Extract the (x, y) coordinate from the center of the cell holding the provided text.  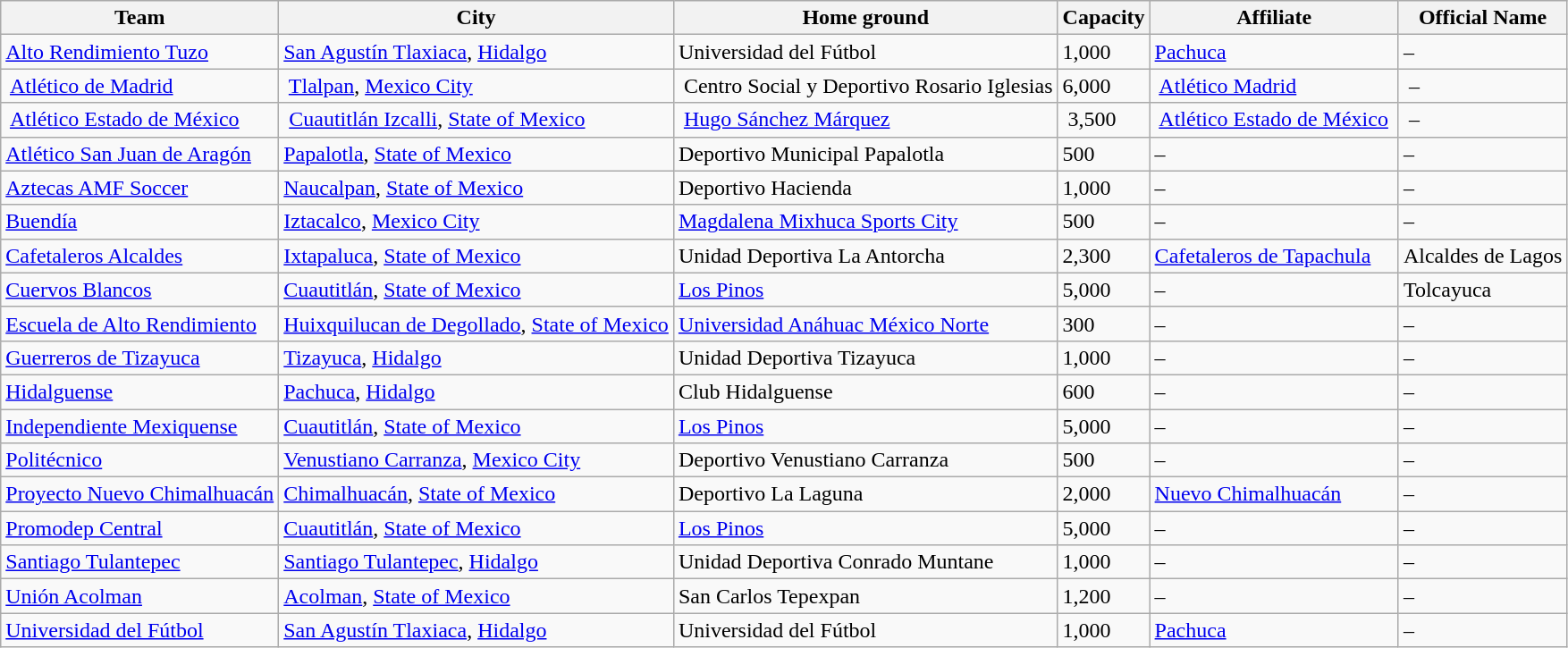
600 (1103, 391)
Promodep Central (139, 528)
Home ground (865, 18)
Guerreros de Tizayuca (139, 358)
San Carlos Tepexpan (865, 596)
Naucalpan, State of Mexico (476, 188)
Acolman, State of Mexico (476, 596)
Team (139, 18)
2,000 (1103, 494)
Escuela de Alto Rendimiento (139, 324)
Cafetaleros Alcaldes (139, 256)
Santiago Tulantepec (139, 562)
Magdalena Mixhuca Sports City (865, 222)
Deportivo Hacienda (865, 188)
Unidad Deportiva Tizayuca (865, 358)
1,200 (1103, 596)
Chimalhuacán, State of Mexico (476, 494)
2,300 (1103, 256)
Centro Social y Deportivo Rosario Iglesias (865, 86)
Iztacalco, Mexico City (476, 222)
6,000 (1103, 86)
Pachuca, Hidalgo (476, 391)
Venustiano Carranza, Mexico City (476, 460)
Huixquilucan de Degollado, State of Mexico (476, 324)
Papalotla, State of Mexico (476, 154)
Alto Rendimiento Tuzo (139, 52)
Hidalguense (139, 391)
Cafetaleros de Tapachula (1274, 256)
Unidad Deportiva La Antorcha (865, 256)
Capacity (1103, 18)
Nuevo Chimalhuacán (1274, 494)
Alcaldes de Lagos (1482, 256)
Cuautitlán Izcalli, State of Mexico (476, 120)
Deportivo La Laguna (865, 494)
Tlalpan, Mexico City (476, 86)
Club Hidalguense (865, 391)
Ixtapaluca, State of Mexico (476, 256)
Cuervos Blancos (139, 290)
Deportivo Municipal Papalotla (865, 154)
Politécnico (139, 460)
Atlético Madrid (1274, 86)
City (476, 18)
Official Name (1482, 18)
Santiago Tulantepec, Hidalgo (476, 562)
Unión Acolman (139, 596)
3,500 (1103, 120)
Universidad Anáhuac México Norte (865, 324)
Buendía (139, 222)
Tizayuca, Hidalgo (476, 358)
Atlético de Madrid (139, 86)
Deportivo Venustiano Carranza (865, 460)
Hugo Sánchez Márquez (865, 120)
Tolcayuca (1482, 290)
Affiliate (1274, 18)
300 (1103, 324)
Independiente Mexiquense (139, 426)
Proyecto Nuevo Chimalhuacán (139, 494)
Atlético San Juan de Aragón (139, 154)
Unidad Deportiva Conrado Muntane (865, 562)
Aztecas AMF Soccer (139, 188)
